Determine the [x, y] coordinate at the center of the cell enclosing the given text.  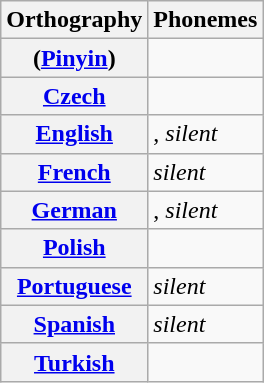
Spanish [74, 324]
(Pinyin) [74, 58]
Portuguese [74, 286]
Polish [74, 248]
Czech [74, 96]
Turkish [74, 362]
German [74, 210]
French [74, 172]
English [74, 134]
Orthography [74, 20]
Phonemes [206, 20]
